Output the (X, Y) coordinate of the center of the cell containing the given text.  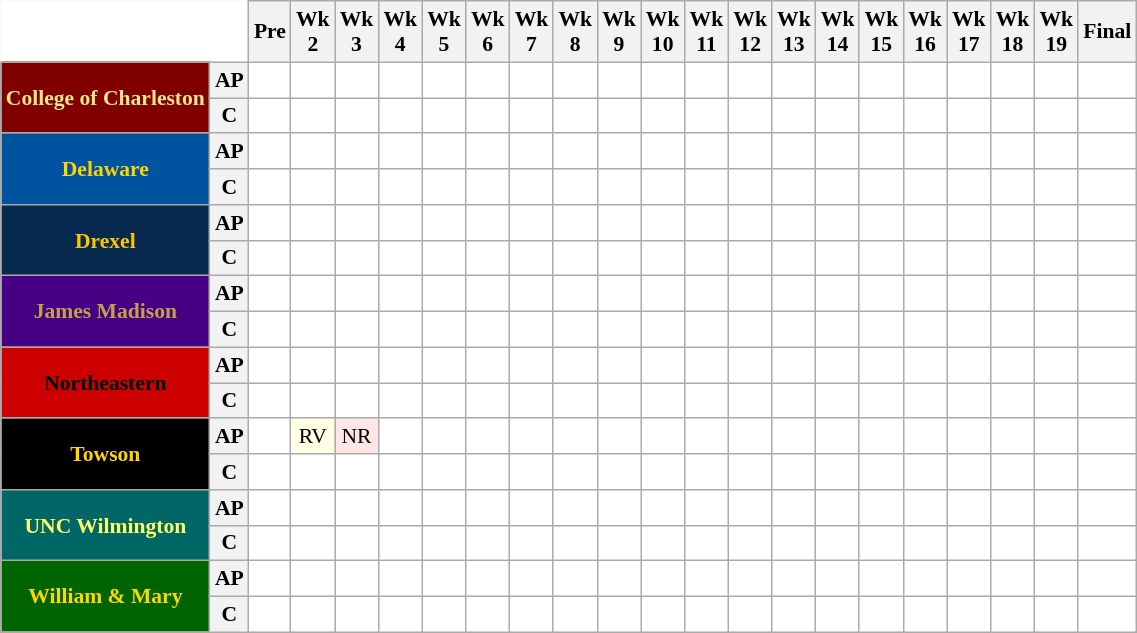
Wk6 (488, 32)
James Madison (106, 312)
Wk15 (881, 32)
Drexel (106, 240)
Wk10 (663, 32)
UNC Wilmington (106, 526)
NR (357, 437)
Towson (106, 454)
Delaware (106, 170)
Wk5 (444, 32)
College of Charleston (106, 98)
Wk13 (794, 32)
Wk2 (313, 32)
Wk18 (1013, 32)
Pre (270, 32)
William & Mary (106, 596)
Wk12 (750, 32)
RV (313, 437)
Wk9 (619, 32)
Wk4 (400, 32)
Wk7 (532, 32)
Wk3 (357, 32)
Wk14 (838, 32)
Northeastern (106, 382)
Wk19 (1056, 32)
Final (1107, 32)
Wk8 (575, 32)
Wk11 (707, 32)
Wk16 (925, 32)
Wk17 (969, 32)
